Locate the cell with the specified text and output its (x, y) center coordinate. 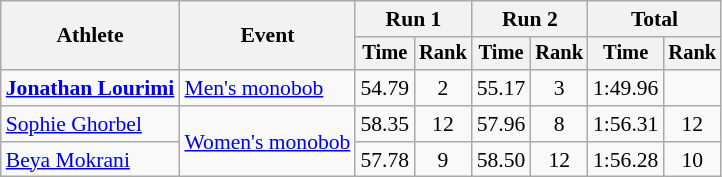
Event (267, 36)
1:49.96 (626, 88)
Women's monobob (267, 142)
8 (559, 124)
Total (654, 19)
Men's monobob (267, 88)
55.17 (502, 88)
58.35 (384, 124)
Sophie Ghorbel (90, 124)
2 (443, 88)
Run 2 (530, 19)
Jonathan Lourimi (90, 88)
1:56.31 (626, 124)
Athlete (90, 36)
57.96 (502, 124)
54.79 (384, 88)
Run 1 (413, 19)
3 (559, 88)
